From the cell containing the given text, extract its center point as [x, y] coordinate. 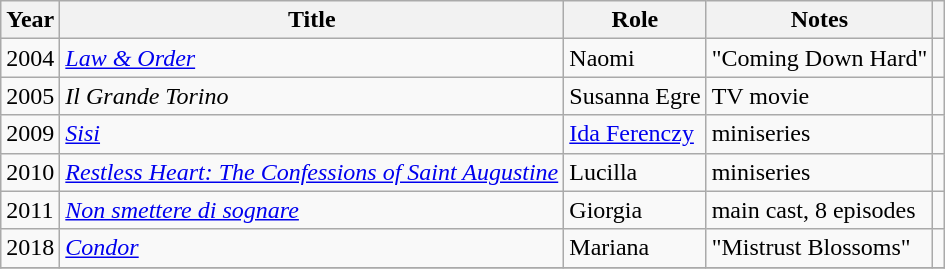
2011 [30, 210]
2004 [30, 58]
Susanna Egre [635, 96]
"Mistrust Blossoms" [820, 248]
Mariana [635, 248]
2010 [30, 172]
Il Grande Torino [312, 96]
2009 [30, 134]
Law & Order [312, 58]
TV movie [820, 96]
2018 [30, 248]
Lucilla [635, 172]
Ida Ferenczy [635, 134]
Naomi [635, 58]
Giorgia [635, 210]
Restless Heart: The Confessions of Saint Augustine [312, 172]
Year [30, 20]
Role [635, 20]
Title [312, 20]
2005 [30, 96]
main cast, 8 episodes [820, 210]
Sisi [312, 134]
"Coming Down Hard" [820, 58]
Non smettere di sognare [312, 210]
Condor [312, 248]
Notes [820, 20]
